Output the [x, y] coordinate of the center of the cell containing the given text.  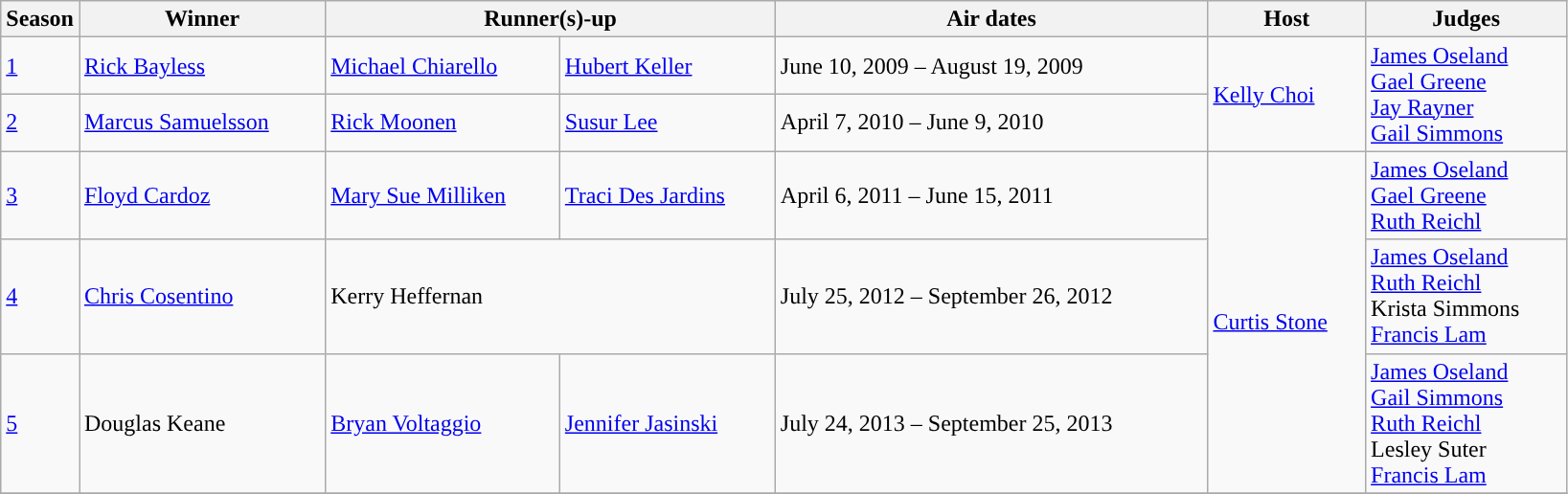
2 [40, 123]
Floyd Cardoz [201, 195]
Season [40, 19]
Jennifer Jasinski [667, 423]
Chris Cosentino [201, 297]
Hubert Keller [667, 66]
Rick Bayless [201, 66]
Kelly Choi [1287, 94]
3 [40, 195]
Mary Sue Milliken [443, 195]
Air dates [991, 19]
April 7, 2010 – June 9, 2010 [991, 123]
Host [1287, 19]
Runner(s)-up [551, 19]
April 6, 2011 – June 15, 2011 [991, 195]
4 [40, 297]
James OselandGael GreeneJay RaynerGail Simmons [1466, 94]
July 25, 2012 – September 26, 2012 [991, 297]
Kerry Heffernan [551, 297]
Bryan Voltaggio [443, 423]
Susur Lee [667, 123]
July 24, 2013 – September 25, 2013 [991, 423]
Michael Chiarello [443, 66]
James OselandGael GreeneRuth Reichl [1466, 195]
Rick Moonen [443, 123]
James OselandRuth ReichlKrista SimmonsFrancis Lam [1466, 297]
Winner [201, 19]
June 10, 2009 – August 19, 2009 [991, 66]
5 [40, 423]
Traci Des Jardins [667, 195]
Judges [1466, 19]
Marcus Samuelsson [201, 123]
1 [40, 66]
Curtis Stone [1287, 322]
Douglas Keane [201, 423]
James OselandGail SimmonsRuth ReichlLesley SuterFrancis Lam [1466, 423]
